Capture the cell that displays the provided text and extract its (x, y) central coordinate. 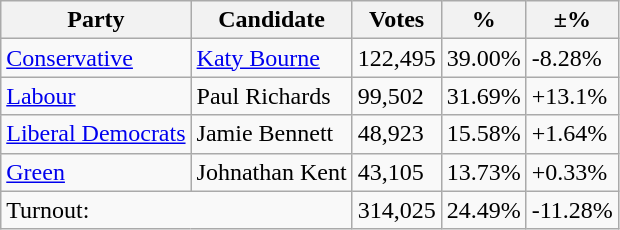
+0.33% (572, 172)
-8.28% (572, 58)
Candidate (272, 20)
31.69% (484, 96)
Green (96, 172)
24.49% (484, 210)
Jamie Bennett (272, 134)
Johnathan Kent (272, 172)
Party (96, 20)
Votes (396, 20)
-11.28% (572, 210)
% (484, 20)
+1.64% (572, 134)
48,923 (396, 134)
314,025 (396, 210)
Conservative (96, 58)
Turnout: (176, 210)
13.73% (484, 172)
Katy Bourne (272, 58)
39.00% (484, 58)
Labour (96, 96)
43,105 (396, 172)
99,502 (396, 96)
122,495 (396, 58)
Paul Richards (272, 96)
15.58% (484, 134)
+13.1% (572, 96)
±% (572, 20)
Liberal Democrats (96, 134)
